Provide the [x, y] coordinate of the cell's center where the given text is located.  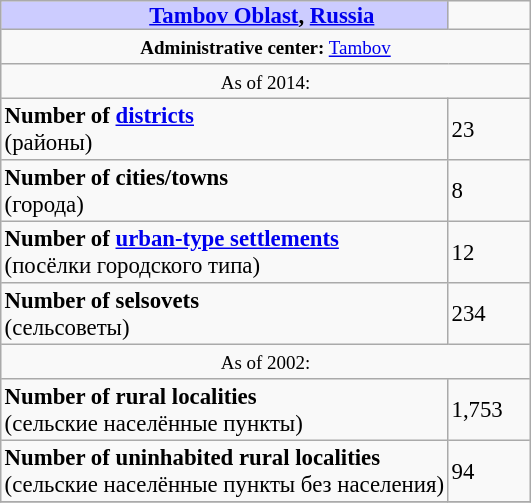
Number of cities/towns(города) [224, 191]
Number of uninhabited rural localities(сельские населённые пункты без населения) [224, 471]
As of 2014: [266, 81]
Number of urban-type settlements(посёлки городского типа) [224, 252]
Administrative center: Tambov [266, 46]
Tambov Oblast, Russia [224, 15]
As of 2002: [266, 361]
12 [489, 252]
23 [489, 129]
1,753 [489, 410]
94 [489, 471]
Number of rural localities(сельские населённые пункты) [224, 410]
Number of selsovets(сельсоветы) [224, 314]
234 [489, 314]
Number of districts(районы) [224, 129]
8 [489, 191]
